Return the [x, y] coordinate for the center point of the cell that contains the specified text.  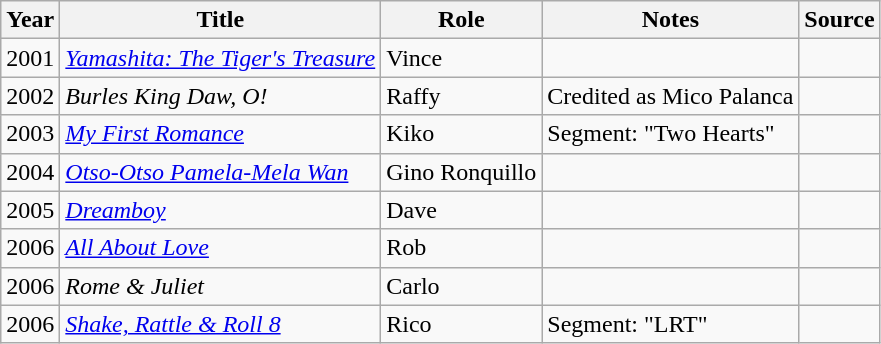
Shake, Rattle & Roll 8 [220, 324]
Carlo [462, 286]
2005 [30, 210]
Rome & Juliet [220, 286]
Source [840, 20]
Burles King Daw, O! [220, 96]
2002 [30, 96]
Dreamboy [220, 210]
Vince [462, 58]
Title [220, 20]
Kiko [462, 134]
Segment: "LRT" [670, 324]
Segment: "Two Hearts" [670, 134]
Raffy [462, 96]
Yamashita: The Tiger's Treasure [220, 58]
Credited as Mico Palanca [670, 96]
All About Love [220, 248]
2003 [30, 134]
My First Romance [220, 134]
Year [30, 20]
2001 [30, 58]
Rico [462, 324]
Dave [462, 210]
2004 [30, 172]
Role [462, 20]
Otso-Otso Pamela-Mela Wan [220, 172]
Notes [670, 20]
Gino Ronquillo [462, 172]
Rob [462, 248]
